Return the (X, Y) coordinate for the center point of the cell that contains the specified text.  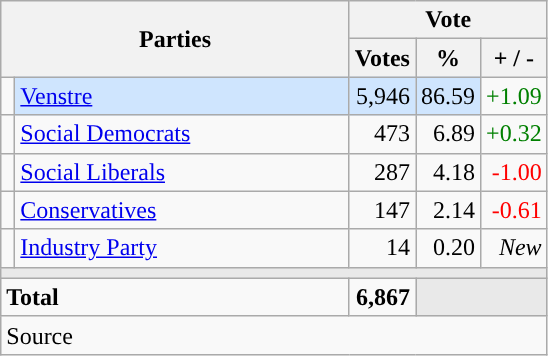
Total (176, 297)
86.59 (448, 96)
14 (382, 248)
6.89 (448, 134)
0.20 (448, 248)
287 (382, 172)
5,946 (382, 96)
-1.00 (514, 172)
% (448, 58)
4.18 (448, 172)
Conservatives (182, 210)
6,867 (382, 297)
Social Democrats (182, 134)
Source (274, 335)
-0.61 (514, 210)
147 (382, 210)
Votes (382, 58)
+0.32 (514, 134)
New (514, 248)
+ / - (514, 58)
473 (382, 134)
Venstre (182, 96)
Social Liberals (182, 172)
Industry Party (182, 248)
+1.09 (514, 96)
Parties (176, 39)
Vote (448, 20)
2.14 (448, 210)
